Extract the (x, y) coordinate from the center of the cell holding the provided text.  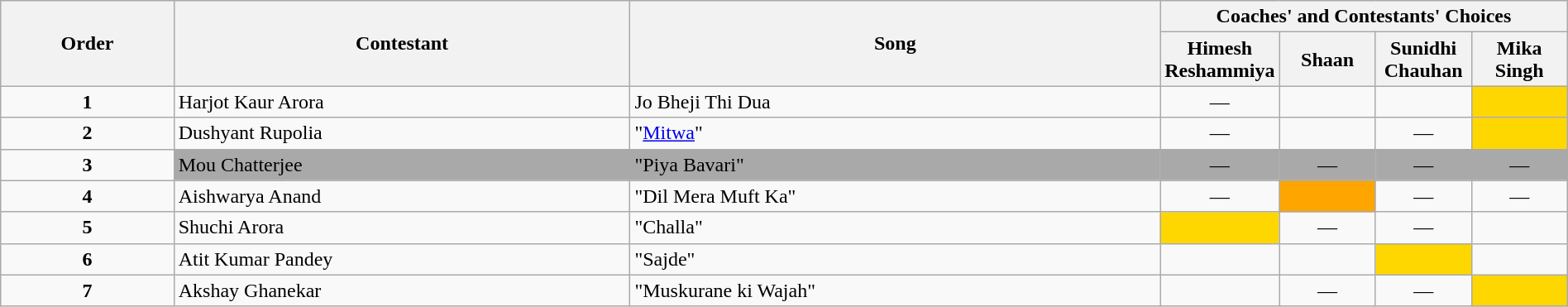
Mou Chatterjee (402, 165)
3 (88, 165)
"Challa" (895, 228)
Jo Bheji Thi Dua (895, 102)
Harjot Kaur Arora (402, 102)
Akshay Ghanekar (402, 290)
1 (88, 102)
4 (88, 196)
"Dil Mera Muft Ka" (895, 196)
Contestant (402, 43)
Dushyant Rupolia (402, 133)
"Mitwa" (895, 133)
2 (88, 133)
"Muskurane ki Wajah" (895, 290)
Song (895, 43)
5 (88, 228)
Order (88, 43)
Sunidhi Chauhan (1423, 60)
"Piya Bavari" (895, 165)
Coaches' and Contestants' Choices (1365, 17)
7 (88, 290)
"Sajde" (895, 259)
Shaan (1327, 60)
Himesh Reshammiya (1220, 60)
Shuchi Arora (402, 228)
Mika Singh (1519, 60)
Aishwarya Anand (402, 196)
Atit Kumar Pandey (402, 259)
6 (88, 259)
